Extract the (x, y) coordinate from the center of the cell holding the provided text.  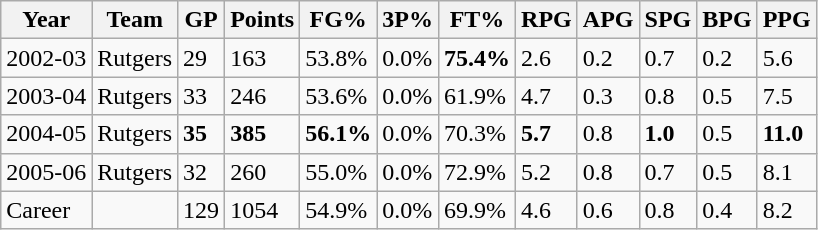
0.6 (608, 210)
RPG (547, 20)
55.0% (338, 172)
70.3% (476, 134)
129 (202, 210)
5.6 (786, 58)
2004-05 (46, 134)
BPG (727, 20)
1.0 (668, 134)
Points (262, 20)
Team (135, 20)
33 (202, 96)
2002-03 (46, 58)
53.8% (338, 58)
0.4 (727, 210)
5.2 (547, 172)
54.9% (338, 210)
163 (262, 58)
FG% (338, 20)
Year (46, 20)
3P% (408, 20)
8.2 (786, 210)
29 (202, 58)
SPG (668, 20)
72.9% (476, 172)
69.9% (476, 210)
PPG (786, 20)
61.9% (476, 96)
32 (202, 172)
11.0 (786, 134)
5.7 (547, 134)
4.7 (547, 96)
53.6% (338, 96)
2.6 (547, 58)
1054 (262, 210)
2005-06 (46, 172)
APG (608, 20)
75.4% (476, 58)
246 (262, 96)
35 (202, 134)
385 (262, 134)
260 (262, 172)
4.6 (547, 210)
FT% (476, 20)
2003-04 (46, 96)
8.1 (786, 172)
GP (202, 20)
56.1% (338, 134)
7.5 (786, 96)
Career (46, 210)
0.3 (608, 96)
